Determine the [X, Y] coordinate at the center of the cell enclosing the given text.  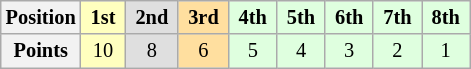
Points [41, 51]
10 [104, 51]
7th [397, 17]
8th [446, 17]
3rd [203, 17]
6 [203, 51]
4th [253, 17]
1st [104, 17]
Position [41, 17]
4 [301, 51]
6th [349, 17]
8 [152, 51]
3 [349, 51]
1 [446, 51]
5 [253, 51]
5th [301, 17]
2 [397, 51]
2nd [152, 17]
